Extract the (X, Y) coordinate from the center of the cell holding the provided text.  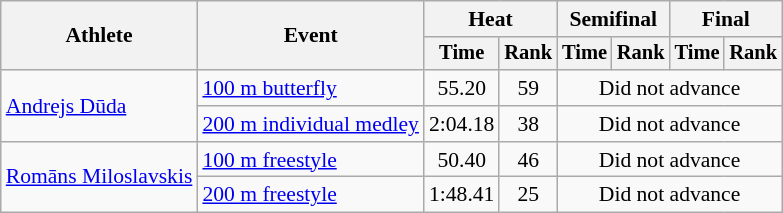
100 m freestyle (310, 160)
Andrejs Dūda (100, 106)
46 (528, 160)
55.20 (462, 88)
38 (528, 124)
50.40 (462, 160)
Athlete (100, 36)
25 (528, 195)
Heat (490, 19)
Semifinal (613, 19)
1:48.41 (462, 195)
200 m individual medley (310, 124)
59 (528, 88)
Romāns Miloslavskis (100, 178)
100 m butterfly (310, 88)
2:04.18 (462, 124)
200 m freestyle (310, 195)
Final (726, 19)
Event (310, 36)
